Detect which cell encompasses the target text, then output its [X, Y] center coordinate. 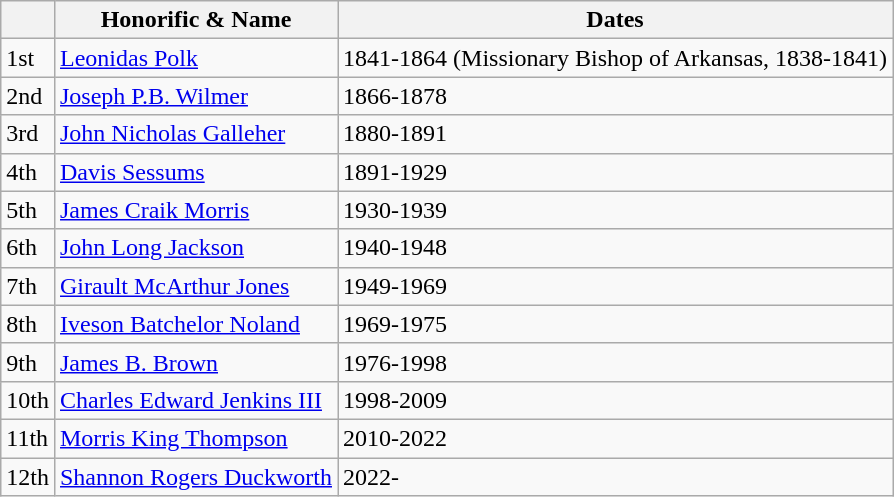
1841-1864 (Missionary Bishop of Arkansas, 1838-1841) [616, 58]
1969-1975 [616, 324]
1930-1939 [616, 210]
John Long Jackson [196, 248]
1st [28, 58]
1880-1891 [616, 134]
1949-1969 [616, 286]
Joseph P.B. Wilmer [196, 96]
Morris King Thompson [196, 438]
Davis Sessums [196, 172]
Iveson Batchelor Noland [196, 324]
6th [28, 248]
Charles Edward Jenkins III [196, 400]
1866-1878 [616, 96]
10th [28, 400]
5th [28, 210]
2010-2022 [616, 438]
1940-1948 [616, 248]
Girault McArthur Jones [196, 286]
Leonidas Polk [196, 58]
Honorific & Name [196, 20]
Shannon Rogers Duckworth [196, 477]
James Craik Morris [196, 210]
9th [28, 362]
Dates [616, 20]
12th [28, 477]
James B. Brown [196, 362]
3rd [28, 134]
John Nicholas Galleher [196, 134]
8th [28, 324]
2nd [28, 96]
4th [28, 172]
11th [28, 438]
1998-2009 [616, 400]
7th [28, 286]
1976-1998 [616, 362]
1891-1929 [616, 172]
2022- [616, 477]
